Extract the (x, y) coordinate from the center of the cell holding the provided text.  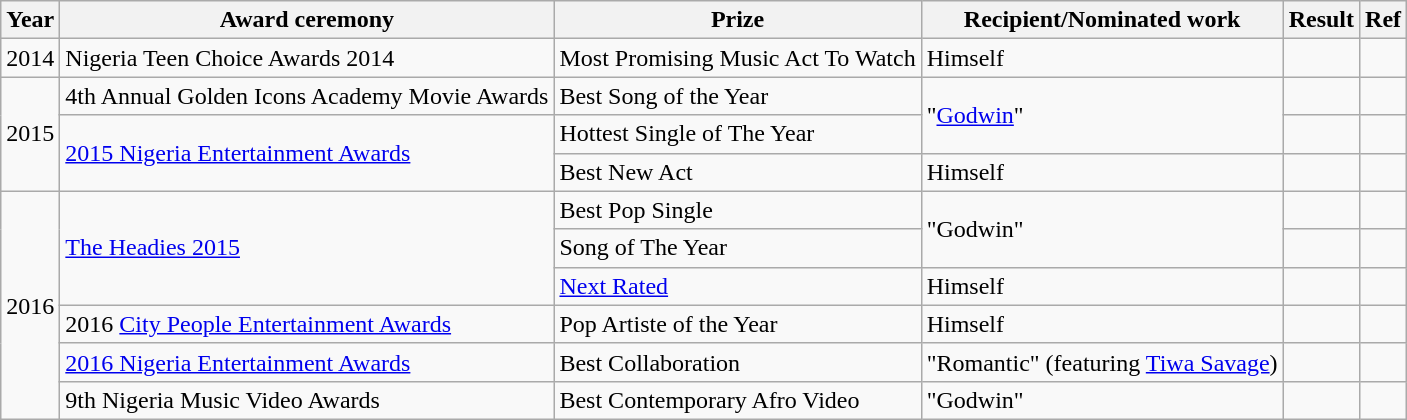
Best Collaboration (738, 362)
9th Nigeria Music Video Awards (307, 400)
Pop Artiste of the Year (738, 324)
Recipient/Nominated work (1102, 20)
2015 Nigeria Entertainment Awards (307, 153)
Award ceremony (307, 20)
2016 (30, 305)
Year (30, 20)
2014 (30, 58)
Song of The Year (738, 248)
Result (1321, 20)
Best Pop Single (738, 210)
Most Promising Music Act To Watch (738, 58)
Nigeria Teen Choice Awards 2014 (307, 58)
Best New Act (738, 172)
Best Contemporary Afro Video (738, 400)
The Headies 2015 (307, 248)
2016 City People Entertainment Awards (307, 324)
2015 (30, 134)
Best Song of the Year (738, 96)
Prize (738, 20)
"Romantic" (featuring Tiwa Savage) (1102, 362)
2016 Nigeria Entertainment Awards (307, 362)
4th Annual Golden Icons Academy Movie Awards (307, 96)
Ref (1384, 20)
Next Rated (738, 286)
Hottest Single of The Year (738, 134)
